Extract the (x, y) coordinate from the center of the cell holding the provided text.  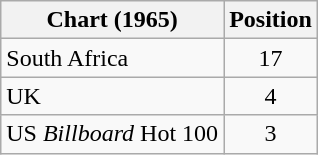
Chart (1965) (112, 20)
US Billboard Hot 100 (112, 134)
4 (271, 96)
Position (271, 20)
UK (112, 96)
17 (271, 58)
South Africa (112, 58)
3 (271, 134)
